Detect which cell encompasses the target text, then output its (X, Y) center coordinate. 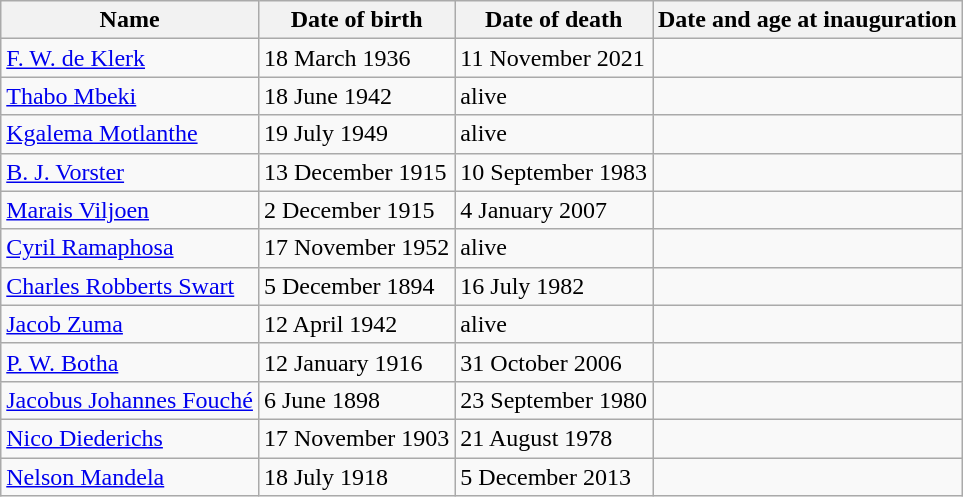
12 January 1916 (356, 362)
Nelson Mandela (130, 477)
18 June 1942 (356, 96)
B. J. Vorster (130, 172)
Nico Diederichs (130, 438)
11 November 2021 (554, 58)
13 December 1915 (356, 172)
Kgalema Motlanthe (130, 134)
23 September 1980 (554, 400)
Name (130, 20)
19 July 1949 (356, 134)
5 December 2013 (554, 477)
2 December 1915 (356, 210)
Cyril Ramaphosa (130, 248)
18 March 1936 (356, 58)
21 August 1978 (554, 438)
Jacobus Johannes Fouché (130, 400)
F. W. de Klerk (130, 58)
6 June 1898 (356, 400)
5 December 1894 (356, 286)
Thabo Mbeki (130, 96)
31 October 2006 (554, 362)
Marais Viljoen (130, 210)
P. W. Botha (130, 362)
12 April 1942 (356, 324)
10 September 1983 (554, 172)
16 July 1982 (554, 286)
Date of death (554, 20)
18 July 1918 (356, 477)
17 November 1903 (356, 438)
Charles Robberts Swart (130, 286)
Date of birth (356, 20)
17 November 1952 (356, 248)
4 January 2007 (554, 210)
Date and age at inauguration (807, 20)
Jacob Zuma (130, 324)
